Capture the cell that displays the provided text and extract its (x, y) central coordinate. 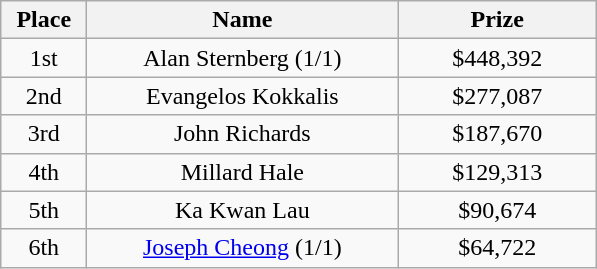
Millard Hale (242, 172)
$187,670 (498, 134)
3rd (44, 134)
Prize (498, 20)
$64,722 (498, 248)
$448,392 (498, 58)
$277,087 (498, 96)
Evangelos Kokkalis (242, 96)
Ka Kwan Lau (242, 210)
6th (44, 248)
John Richards (242, 134)
4th (44, 172)
Joseph Cheong (1/1) (242, 248)
2nd (44, 96)
1st (44, 58)
5th (44, 210)
$90,674 (498, 210)
Place (44, 20)
Alan Sternberg (1/1) (242, 58)
Name (242, 20)
$129,313 (498, 172)
